Capture the cell that displays the provided text and extract its [X, Y] central coordinate. 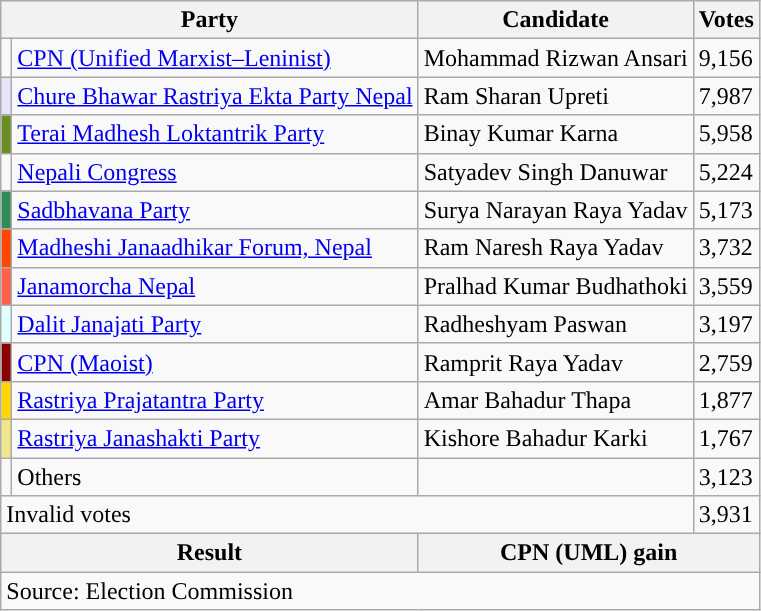
Ram Sharan Upreti [556, 96]
CPN (UML) gain [588, 553]
Amar Bahadur Thapa [556, 400]
Candidate [556, 20]
Rastriya Prajatantra Party [215, 400]
Party [210, 20]
Chure Bhawar Rastriya Ekta Party Nepal [215, 96]
1,767 [726, 438]
Pralhad Kumar Budhathoki [556, 286]
3,197 [726, 324]
3,559 [726, 286]
Sadbhavana Party [215, 210]
Mohammad Rizwan Ansari [556, 58]
CPN (Unified Marxist–Leninist) [215, 58]
Votes [726, 20]
CPN (Maoist) [215, 362]
2,759 [726, 362]
Ram Naresh Raya Yadav [556, 248]
Rastriya Janashakti Party [215, 438]
Ramprit Raya Yadav [556, 362]
Binay Kumar Karna [556, 134]
Invalid votes [347, 515]
3,123 [726, 477]
Radheshyam Paswan [556, 324]
Terai Madhesh Loktantrik Party [215, 134]
Kishore Bahadur Karki [556, 438]
1,877 [726, 400]
Janamorcha Nepal [215, 286]
5,958 [726, 134]
Result [210, 553]
Madheshi Janaadhikar Forum, Nepal [215, 248]
Others [215, 477]
Nepali Congress [215, 172]
7,987 [726, 96]
9,156 [726, 58]
5,173 [726, 210]
Satyadev Singh Danuwar [556, 172]
Source: Election Commission [380, 591]
3,931 [726, 515]
5,224 [726, 172]
Dalit Janajati Party [215, 324]
Surya Narayan Raya Yadav [556, 210]
3,732 [726, 248]
